For the text-containing cell, return its midpoint in (x, y) coordinate format. 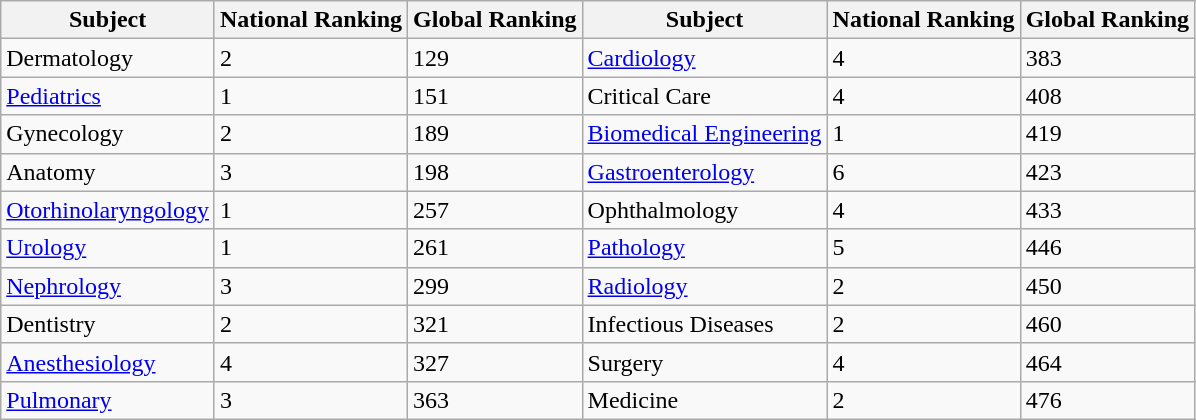
363 (495, 400)
Otorhinolaryngology (108, 210)
299 (495, 286)
Dermatology (108, 58)
198 (495, 172)
Surgery (704, 362)
Infectious Diseases (704, 324)
Anesthesiology (108, 362)
Urology (108, 248)
Medicine (704, 400)
6 (924, 172)
151 (495, 96)
Radiology (704, 286)
Dentistry (108, 324)
Pediatrics (108, 96)
Critical Care (704, 96)
321 (495, 324)
Anatomy (108, 172)
476 (1107, 400)
189 (495, 134)
Pulmonary (108, 400)
Nephrology (108, 286)
419 (1107, 134)
Biomedical Engineering (704, 134)
Ophthalmology (704, 210)
257 (495, 210)
Gynecology (108, 134)
433 (1107, 210)
327 (495, 362)
450 (1107, 286)
423 (1107, 172)
464 (1107, 362)
261 (495, 248)
383 (1107, 58)
408 (1107, 96)
460 (1107, 324)
129 (495, 58)
Pathology (704, 248)
Cardiology (704, 58)
446 (1107, 248)
Gastroenterology (704, 172)
5 (924, 248)
